Determine the (X, Y) coordinate at the center of the cell enclosing the given text.  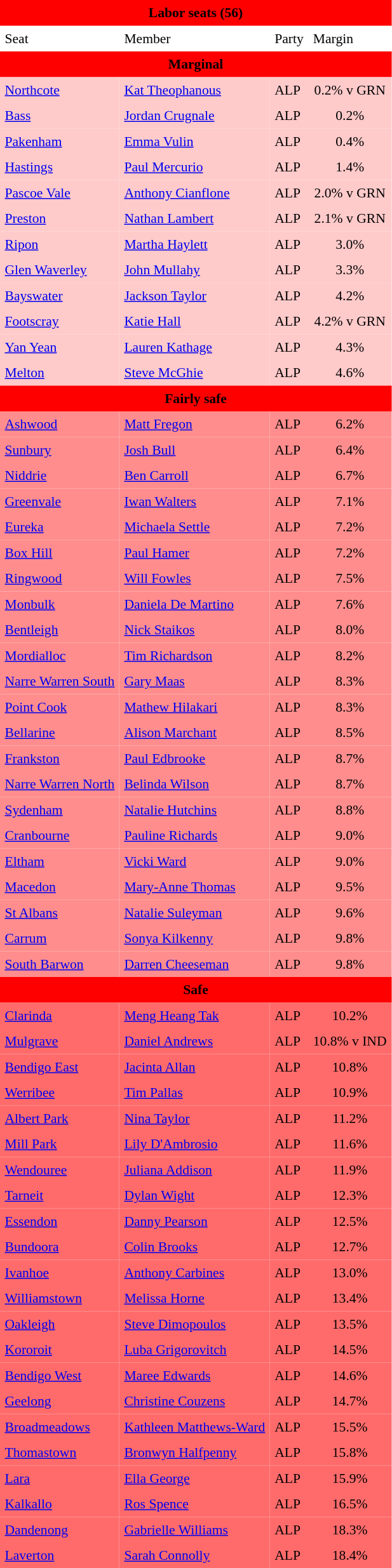
Kat Theophanous (194, 90)
13.5% (349, 1324)
Jordan Crugnale (194, 116)
6.7% (349, 475)
Natalie Suleyman (194, 912)
Kathleen Matthews-Ward (194, 1426)
Glen Waverley (60, 270)
St Albans (60, 912)
Frankston (60, 758)
Steve McGhie (194, 373)
Vicki Ward (194, 861)
11.2% (349, 1118)
Bellarine (60, 733)
Monbulk (60, 604)
Steve Dimopoulos (194, 1324)
Darren Cheeseman (194, 964)
Northcote (60, 90)
2.1% v GRN (349, 218)
Seat (60, 38)
14.5% (349, 1350)
Josh Bull (194, 449)
15.8% (349, 1452)
3.0% (349, 244)
Lauren Kathage (194, 347)
Nick Staikos (194, 630)
Natalie Hutchins (194, 809)
Preston (60, 218)
Bendigo West (60, 1375)
Bronwyn Halfpenny (194, 1452)
13.0% (349, 1272)
Point Cook (60, 707)
4.2% (349, 295)
Ringwood (60, 578)
Tarneit (60, 1195)
Labor seats (56) (196, 13)
Nina Taylor (194, 1118)
Danny Pearson (194, 1221)
6.2% (349, 424)
Emma Vulin (194, 141)
Mary-Anne Thomas (194, 887)
Marginal (196, 64)
11.9% (349, 1169)
Mordialloc (60, 655)
Oakleigh (60, 1324)
Pakenham (60, 141)
Yan Yean (60, 347)
Melton (60, 373)
10.9% (349, 1093)
Thomastown (60, 1452)
0.2% (349, 116)
Meng Heang Tak (194, 1015)
Jacinta Allan (194, 1066)
8.0% (349, 630)
Matt Fregon (194, 424)
Tim Pallas (194, 1093)
Williamstown (60, 1298)
Iwan Walters (194, 501)
Daniel Andrews (194, 1041)
Margin (349, 38)
10.8% (349, 1066)
South Barwon (60, 964)
Sunbury (60, 449)
Niddrie (60, 475)
18.3% (349, 1529)
4.2% v GRN (349, 321)
Werribee (60, 1093)
Nathan Lambert (194, 218)
9.5% (349, 887)
Safe (196, 990)
7.5% (349, 578)
Bundoora (60, 1247)
Albert Park (60, 1118)
Narre Warren North (60, 784)
Gary Maas (194, 681)
Bass (60, 116)
Fairly safe (196, 398)
15.5% (349, 1426)
Box Hill (60, 552)
8.8% (349, 809)
Martha Haylett (194, 244)
1.4% (349, 167)
Bayswater (60, 295)
Maree Edwards (194, 1375)
Clarinda (60, 1015)
Tim Richardson (194, 655)
Belinda Wilson (194, 784)
11.6% (349, 1144)
Anthony Carbines (194, 1272)
12.7% (349, 1247)
Mathew Hilakari (194, 707)
4.3% (349, 347)
Footscray (60, 321)
0.2% v GRN (349, 90)
Pauline Richards (194, 835)
Dandenong (60, 1529)
Jackson Taylor (194, 295)
Mill Park (60, 1144)
Melissa Horne (194, 1298)
Bentleigh (60, 630)
Lara (60, 1478)
Cranbourne (60, 835)
Party (290, 38)
Christine Couzens (194, 1401)
Paul Mercurio (194, 167)
Eureka (60, 527)
Ros Spence (194, 1504)
4.6% (349, 373)
Bendigo East (60, 1066)
6.4% (349, 449)
Sarah Connolly (194, 1555)
7.6% (349, 604)
Kalkallo (60, 1504)
Daniela De Martino (194, 604)
Will Fowles (194, 578)
Ella George (194, 1478)
7.1% (349, 501)
Ben Carroll (194, 475)
Hastings (60, 167)
Carrum (60, 938)
Macedon (60, 887)
2.0% v GRN (349, 192)
Paul Hamer (194, 552)
Lily D'Ambrosio (194, 1144)
Broadmeadows (60, 1426)
Sonya Kilkenny (194, 938)
Alison Marchant (194, 733)
Sydenham (60, 809)
10.2% (349, 1015)
Katie Hall (194, 321)
Ivanhoe (60, 1272)
John Mullahy (194, 270)
18.4% (349, 1555)
10.8% v IND (349, 1041)
Narre Warren South (60, 681)
9.6% (349, 912)
14.6% (349, 1375)
Dylan Wight (194, 1195)
Greenvale (60, 501)
Juliana Addison (194, 1169)
Eltham (60, 861)
Mulgrave (60, 1041)
Luba Grigorovitch (194, 1350)
15.9% (349, 1478)
14.7% (349, 1401)
8.5% (349, 733)
Michaela Settle (194, 527)
Pascoe Vale (60, 192)
Colin Brooks (194, 1247)
Gabrielle Williams (194, 1529)
13.4% (349, 1298)
12.5% (349, 1221)
Geelong (60, 1401)
Paul Edbrooke (194, 758)
8.2% (349, 655)
Laverton (60, 1555)
Essendon (60, 1221)
Ashwood (60, 424)
Anthony Cianflone (194, 192)
16.5% (349, 1504)
3.3% (349, 270)
12.3% (349, 1195)
Kororoit (60, 1350)
Wendouree (60, 1169)
Ripon (60, 244)
0.4% (349, 141)
Member (194, 38)
